Scan for the cell matching the given text and deliver its (x, y) coordinate at center. 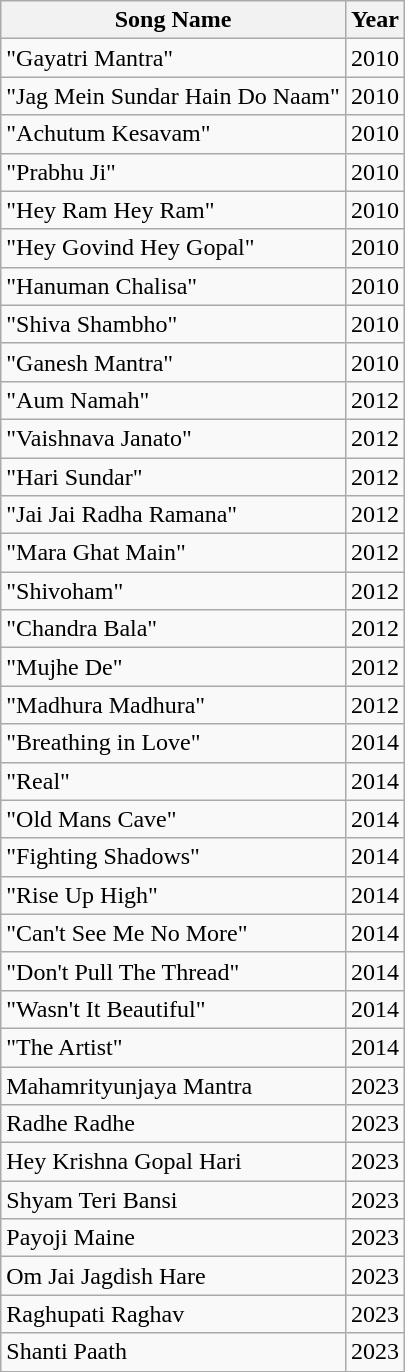
"Gayatri Mantra" (174, 58)
"Can't See Me No More" (174, 933)
Year (374, 20)
"Jag Mein Sundar Hain Do Naam" (174, 96)
Payoji Maine (174, 1238)
"Shiva Shambho" (174, 324)
"Achutum Kesavam" (174, 134)
"Real" (174, 781)
"Shivoham" (174, 591)
"Fighting Shadows" (174, 857)
Mahamrityunjaya Mantra (174, 1085)
"Breathing in Love" (174, 743)
Shanti Paath (174, 1352)
"Old Mans Cave" (174, 819)
Shyam Teri Bansi (174, 1200)
"Madhura Madhura" (174, 705)
"Mujhe De" (174, 667)
"Mara Ghat Main" (174, 553)
Radhe Radhe (174, 1124)
Om Jai Jagdish Hare (174, 1276)
"Vaishnava Janato" (174, 438)
"Ganesh Mantra" (174, 362)
"Rise Up High" (174, 895)
Song Name (174, 20)
Hey Krishna Gopal Hari (174, 1162)
"The Artist" (174, 1047)
"Chandra Bala" (174, 629)
Raghupati Raghav (174, 1314)
"Aum Namah" (174, 400)
"Hey Govind Hey Gopal" (174, 248)
"Hey Ram Hey Ram" (174, 210)
"Wasn't It Beautiful" (174, 1009)
"Hanuman Chalisa" (174, 286)
"Prabhu Ji" (174, 172)
"Jai Jai Radha Ramana" (174, 515)
"Hari Sundar" (174, 477)
"Don't Pull The Thread" (174, 971)
